From the cell containing the given text, extract its center point as (x, y) coordinate. 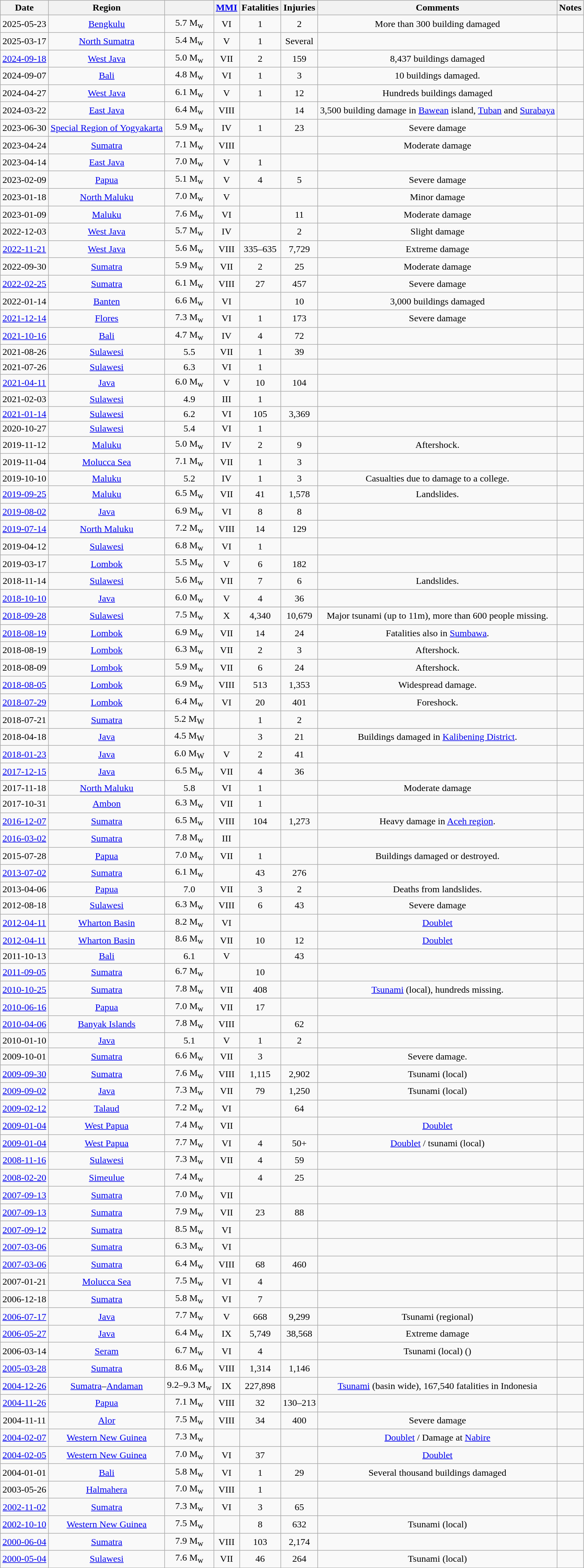
2010-10-25 (24, 990)
6.8 Mw (189, 546)
Widespread damage. (437, 685)
2025-03-17 (24, 41)
Comments (437, 8)
632 (300, 1524)
2017-11-18 (24, 788)
39 (300, 352)
9,299 (300, 1316)
20 (260, 702)
2006-05-27 (24, 1334)
3,500 building damage in Bawean island, Tuban and Surabaya (437, 111)
2016-03-02 (24, 838)
4.5 MW (189, 737)
2018-01-23 (24, 754)
Banyak Islands (107, 1024)
34 (260, 1420)
5.8 (189, 788)
2021-04-11 (24, 383)
8.5 Mw (189, 1230)
2004-11-26 (24, 1403)
2019-08-02 (24, 512)
2006-03-14 (24, 1351)
5.2 (189, 478)
103 (260, 1542)
2008-11-16 (24, 1160)
2000-06-04 (24, 1542)
2011-10-13 (24, 956)
37 (260, 1455)
2005-03-28 (24, 1368)
2022-11-21 (24, 249)
7,729 (300, 249)
Heavy damage in Aceh region. (437, 821)
2018-08-05 (24, 685)
2021-01-14 (24, 414)
2011-09-05 (24, 972)
5,749 (260, 1334)
2010-06-16 (24, 1007)
Alor (107, 1420)
2002-10-10 (24, 1524)
2021-12-14 (24, 319)
2021-10-16 (24, 336)
5 (300, 180)
Slight damage (437, 232)
2020-10-27 (24, 429)
2000-05-04 (24, 1559)
5.4 (189, 429)
2023-01-18 (24, 197)
1,115 (260, 1074)
2017-12-15 (24, 771)
29 (300, 1472)
Injuries (300, 8)
Bengkulu (107, 24)
513 (260, 685)
17 (260, 1007)
2004-02-07 (24, 1438)
2024-09-18 (24, 59)
2023-06-30 (24, 128)
Fatalities (260, 8)
2018-09-28 (24, 616)
2018-07-21 (24, 720)
2003-05-26 (24, 1490)
2023-02-09 (24, 180)
2018-11-14 (24, 581)
Fatalities also in Sumbawa. (437, 633)
MMI (226, 8)
2019-07-14 (24, 529)
227,898 (260, 1386)
Several (300, 41)
Halmahera (107, 1490)
5.4 Mw (189, 41)
9.2–9.3 Mw (189, 1386)
4.8 Mw (189, 76)
2004-02-05 (24, 1455)
1,353 (300, 685)
Foreshock. (437, 702)
79 (260, 1091)
2008-02-20 (24, 1178)
401 (300, 702)
Deaths from landslides. (437, 889)
Minor damage (437, 197)
2022-01-14 (24, 301)
6.0 MW (189, 754)
1,250 (300, 1091)
Severe damage. (437, 1056)
Doublet / Damage at Nabire (437, 1438)
408 (260, 990)
2010-01-10 (24, 1040)
2018-08-09 (24, 668)
Buildings damaged in Kalibening District. (437, 737)
Tsunami (basin wide), 167,540 fatalities in Indonesia (437, 1386)
Tsunami (local) () (437, 1351)
400 (300, 1420)
5.5 Mw (189, 564)
Tsunami (local), hundreds missing. (437, 990)
460 (300, 1264)
2018-07-29 (24, 702)
2023-04-24 (24, 145)
2002-11-02 (24, 1507)
264 (300, 1559)
North Sumatra (107, 41)
2009-09-30 (24, 1074)
2017-10-31 (24, 804)
7.0 (189, 889)
2022-02-25 (24, 284)
173 (300, 319)
2023-01-09 (24, 215)
2022-09-30 (24, 267)
4,340 (260, 616)
88 (300, 1212)
3,369 (300, 414)
Doublet / tsunami (local) (437, 1143)
Special Region of Yogyakarta (107, 128)
2024-04-27 (24, 93)
5.2 MW (189, 720)
5.1 Mw (189, 180)
9 (300, 445)
Banten (107, 301)
2024-09-07 (24, 76)
59 (300, 1160)
8.2 Mw (189, 923)
Hundreds buildings damaged (437, 93)
Notes (570, 8)
2019-10-10 (24, 478)
1,146 (300, 1368)
2021-02-03 (24, 399)
8,437 buildings damaged (437, 59)
68 (260, 1264)
2010-04-06 (24, 1024)
Major tsunami (up to 11m), more than 600 people missing. (437, 616)
1,314 (260, 1368)
2019-11-12 (24, 445)
2006-07-17 (24, 1316)
2013-04-06 (24, 889)
Seram (107, 1351)
Buildings damaged or destroyed. (437, 856)
Date (24, 8)
2018-10-10 (24, 598)
X (226, 616)
2018-04-18 (24, 737)
2007-01-21 (24, 1282)
2006-12-18 (24, 1299)
11 (300, 215)
More than 300 building damaged (437, 24)
3,000 buildings damaged (437, 301)
32 (260, 1403)
2009-02-12 (24, 1108)
2024-03-22 (24, 111)
2019-03-17 (24, 564)
64 (300, 1108)
65 (300, 1507)
Sumatra–Andaman (107, 1386)
2004-12-26 (24, 1386)
Region (107, 8)
4.7 Mw (189, 336)
2004-01-01 (24, 1472)
6.3 (189, 367)
Flores (107, 319)
2016-12-07 (24, 821)
10,679 (300, 616)
2004-11-11 (24, 1420)
129 (300, 529)
2,174 (300, 1542)
Several thousand buildings damaged (437, 1472)
Ambon (107, 804)
62 (300, 1024)
2022-12-03 (24, 232)
2013-07-02 (24, 873)
182 (300, 564)
2021-07-26 (24, 367)
130–213 (300, 1403)
2012-08-18 (24, 905)
27 (260, 284)
2023-04-14 (24, 163)
105 (260, 414)
2,902 (300, 1074)
2009-10-01 (24, 1056)
Talaud (107, 1108)
1,273 (300, 821)
2019-11-04 (24, 462)
72 (300, 336)
5.1 (189, 1040)
46 (260, 1559)
668 (260, 1316)
2025-05-23 (24, 24)
1,578 (300, 494)
335–635 (260, 249)
2009-09-02 (24, 1091)
10 buildings damaged. (437, 76)
4.9 (189, 399)
6.2 (189, 414)
21 (300, 737)
38,568 (300, 1334)
2007-09-12 (24, 1230)
Casualties due to damage to a college. (437, 478)
2021-08-26 (24, 352)
2019-04-12 (24, 546)
50+ (300, 1143)
457 (300, 284)
159 (300, 59)
Tsunami (regional) (437, 1316)
2015-07-28 (24, 856)
6.1 (189, 956)
5.5 (189, 352)
276 (300, 873)
2019-09-25 (24, 494)
Simeulue (107, 1178)
